Detect which cell encompasses the target text, then output its (x, y) center coordinate. 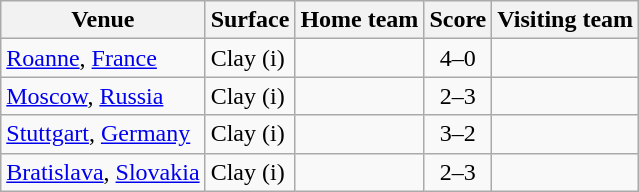
3–2 (458, 134)
Score (458, 20)
Home team (360, 20)
4–0 (458, 58)
Surface (250, 20)
Stuttgart, Germany (103, 134)
Roanne, France (103, 58)
Venue (103, 20)
Moscow, Russia (103, 96)
Visiting team (566, 20)
Bratislava, Slovakia (103, 172)
